Provide the (x, y) coordinate of the cell's center where the given text is located.  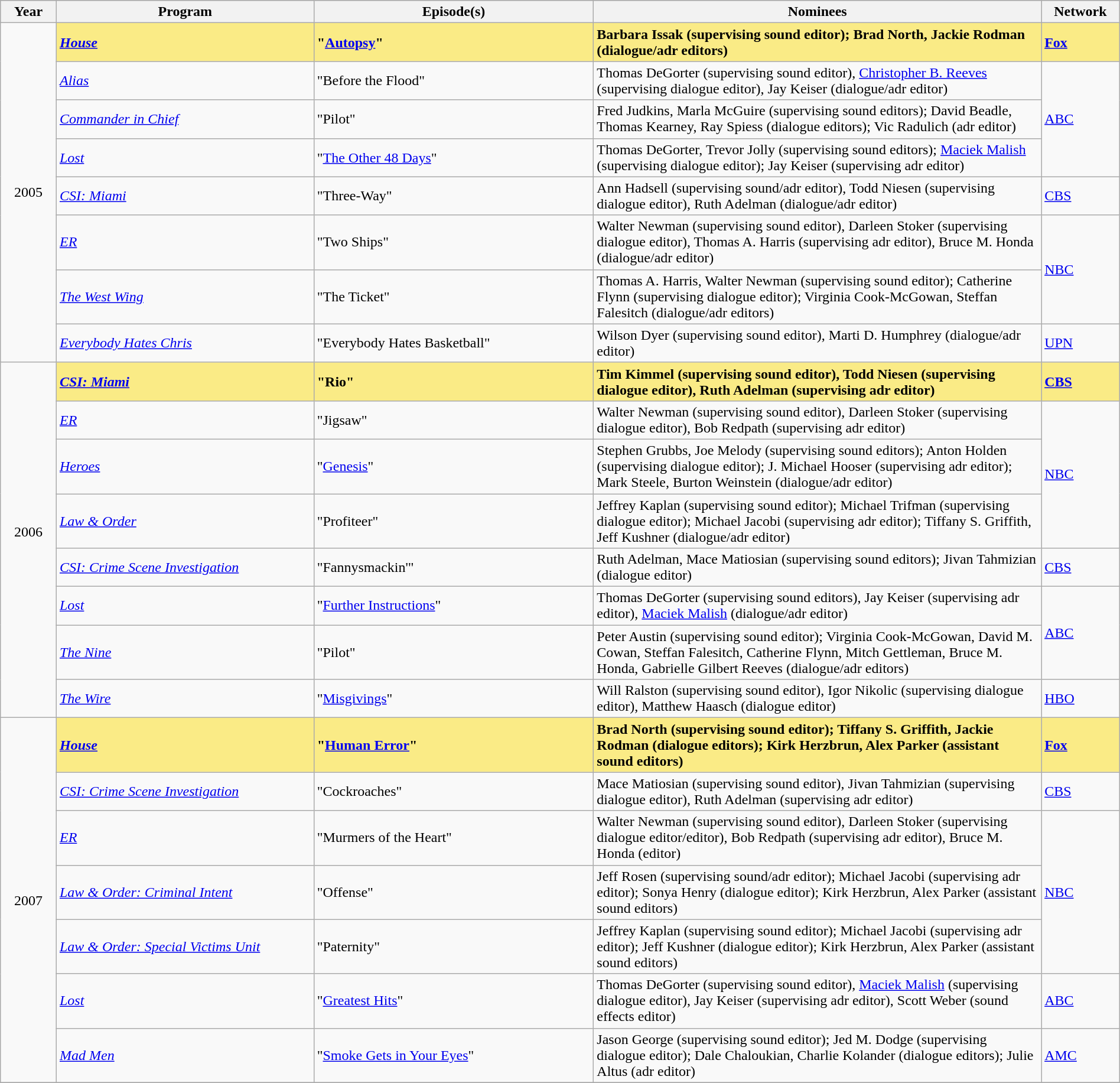
Everybody Hates Chris (185, 343)
Commander in Chief (185, 119)
"Offense" (454, 892)
The Wire (185, 698)
"Autopsy" (454, 43)
Heroes (185, 466)
"Cockroaches" (454, 792)
Mace Matiosian (supervising sound editor), Jivan Tahmizian (supervising dialogue editor), Ruth Adelman (supervising adr editor) (818, 792)
"Two Ships" (454, 242)
"Jigsaw" (454, 419)
Brad North (supervising sound editor); Tiffany S. Griffith, Jackie Rodman (dialogue editors); Kirk Herzbrun, Alex Parker (assistant sound editors) (818, 745)
Ann Hadsell (supervising sound/adr editor), Todd Niesen (supervising dialogue editor), Ruth Adelman (dialogue/adr editor) (818, 196)
Network (1081, 12)
HBO (1081, 698)
2006 (28, 540)
Walter Newman (supervising sound editor), Darleen Stoker (supervising dialogue editor), Bob Redpath (supervising adr editor) (818, 419)
Ruth Adelman, Mace Matiosian (supervising sound editors); Jivan Tahmizian (dialogue editor) (818, 567)
Nominees (818, 12)
Year (28, 12)
"Misgivings" (454, 698)
"Three-Way" (454, 196)
"Smoke Gets in Your Eyes" (454, 1055)
UPN (1081, 343)
The Nine (185, 652)
Law & Order (185, 521)
2005 (28, 193)
Episode(s) (454, 12)
2007 (28, 900)
"Paternity" (454, 947)
"Fannysmackin'" (454, 567)
Tim Kimmel (supervising sound editor), Todd Niesen (supervising dialogue editor), Ruth Adelman (supervising adr editor) (818, 382)
Law & Order: Special Victims Unit (185, 947)
Thomas DeGorter (supervising sound editors), Jay Keiser (supervising adr editor), Maciek Malish (dialogue/adr editor) (818, 606)
Thomas DeGorter (supervising sound editor), Christopher B. Reeves (supervising dialogue editor), Jay Keiser (dialogue/adr editor) (818, 80)
"Greatest Hits" (454, 1001)
Wilson Dyer (supervising sound editor), Marti D. Humphrey (dialogue/adr editor) (818, 343)
Thomas DeGorter, Trevor Jolly (supervising sound editors); Maciek Malish (supervising dialogue editor); Jay Keiser (supervising adr editor) (818, 157)
Program (185, 12)
"Murmers of the Heart" (454, 838)
"Human Error" (454, 745)
Law & Order: Criminal Intent (185, 892)
Fred Judkins, Marla McGuire (supervising sound editors); David Beadle, Thomas Kearney, Ray Spiess (dialogue editors); Vic Radulich (adr editor) (818, 119)
The West Wing (185, 297)
"Everybody Hates Basketball" (454, 343)
Will Ralston (supervising sound editor), Igor Nikolic (supervising dialogue editor), Matthew Haasch (dialogue editor) (818, 698)
"Rio" (454, 382)
"Further Instructions" (454, 606)
Barbara Issak (supervising sound editor); Brad North, Jackie Rodman (dialogue/adr editors) (818, 43)
"The Ticket" (454, 297)
"Before the Flood" (454, 80)
"The Other 48 Days" (454, 157)
"Profiteer" (454, 521)
Mad Men (185, 1055)
Alias (185, 80)
AMC (1081, 1055)
"Genesis" (454, 466)
